Capture the cell that displays the provided text and extract its (X, Y) central coordinate. 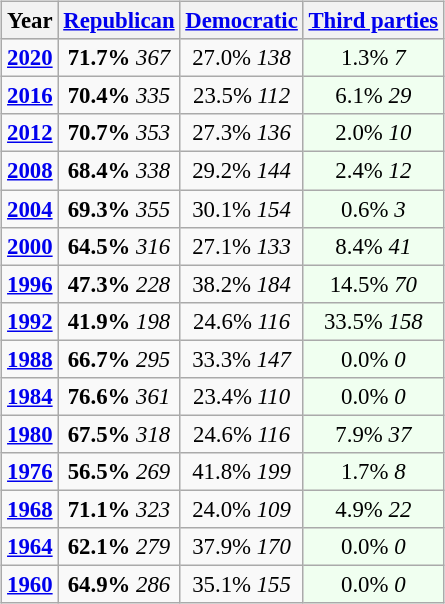
2000 (30, 246)
33.5% 158 (373, 321)
23.4% 110 (242, 396)
24.0% 109 (242, 509)
71.1% 323 (119, 509)
38.2% 184 (242, 284)
7.9% 37 (373, 434)
Third parties (373, 21)
Democratic (242, 21)
Republican (119, 21)
47.3% 228 (119, 284)
2.4% 12 (373, 171)
62.1% 279 (119, 547)
35.1% 155 (242, 584)
68.4% 338 (119, 171)
64.9% 286 (119, 584)
27.0% 138 (242, 58)
2.0% 10 (373, 133)
1984 (30, 396)
71.7% 367 (119, 58)
30.1% 154 (242, 209)
70.4% 335 (119, 96)
4.9% 22 (373, 509)
2016 (30, 96)
1968 (30, 509)
1980 (30, 434)
76.6% 361 (119, 396)
1964 (30, 547)
1976 (30, 472)
41.8% 199 (242, 472)
14.5% 70 (373, 284)
1992 (30, 321)
27.1% 133 (242, 246)
29.2% 144 (242, 171)
0.6% 3 (373, 209)
1.7% 8 (373, 472)
1988 (30, 359)
1996 (30, 284)
8.4% 41 (373, 246)
23.5% 112 (242, 96)
64.5% 316 (119, 246)
2012 (30, 133)
66.7% 295 (119, 359)
1960 (30, 584)
2020 (30, 58)
69.3% 355 (119, 209)
37.9% 170 (242, 547)
41.9% 198 (119, 321)
27.3% 136 (242, 133)
70.7% 353 (119, 133)
67.5% 318 (119, 434)
2004 (30, 209)
56.5% 269 (119, 472)
1.3% 7 (373, 58)
2008 (30, 171)
33.3% 147 (242, 359)
6.1% 29 (373, 96)
Year (30, 21)
